Find where the given text appears and provide that cell's center as (X, Y) coordinate. 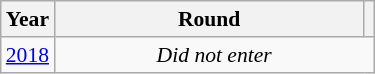
Year (28, 19)
Did not enter (214, 55)
Round (209, 19)
2018 (28, 55)
